Detect which cell encompasses the target text, then output its [x, y] center coordinate. 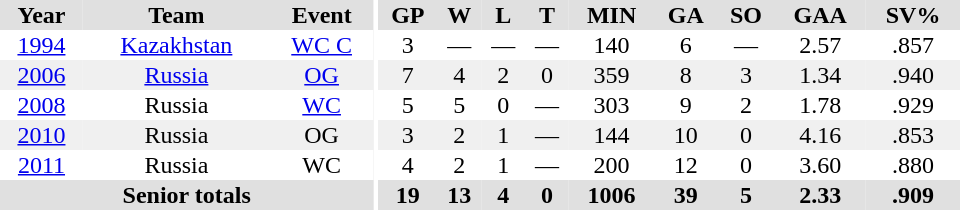
.940 [913, 75]
MIN [612, 15]
4.16 [820, 135]
2.57 [820, 45]
144 [612, 135]
200 [612, 165]
Team [176, 15]
2011 [42, 165]
2.33 [820, 195]
.880 [913, 165]
.909 [913, 195]
Event [322, 15]
SV% [913, 15]
10 [686, 135]
12 [686, 165]
7 [408, 75]
Kazakhstan [176, 45]
2006 [42, 75]
13 [459, 195]
359 [612, 75]
GAA [820, 15]
2010 [42, 135]
1006 [612, 195]
SO [746, 15]
WC C [322, 45]
39 [686, 195]
9 [686, 105]
303 [612, 105]
GP [408, 15]
1.34 [820, 75]
1994 [42, 45]
1.78 [820, 105]
8 [686, 75]
GA [686, 15]
Senior totals [186, 195]
.929 [913, 105]
.857 [913, 45]
.853 [913, 135]
T [547, 15]
L [503, 15]
19 [408, 195]
6 [686, 45]
140 [612, 45]
Year [42, 15]
2008 [42, 105]
3.60 [820, 165]
W [459, 15]
